Search for the cell housing the specified text and yield its (X, Y) center coordinate. 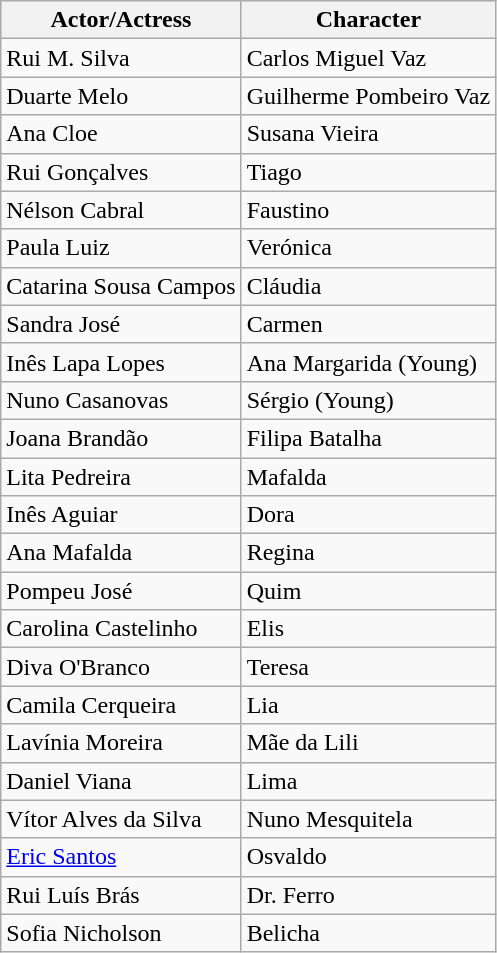
Mãe da Lili (368, 743)
Lita Pedreira (121, 477)
Camila Cerqueira (121, 705)
Lima (368, 781)
Verónica (368, 248)
Rui Luís Brás (121, 895)
Elis (368, 629)
Joana Brandão (121, 438)
Carlos Miguel Vaz (368, 58)
Belicha (368, 933)
Paula Luiz (121, 248)
Teresa (368, 667)
Rui Gonçalves (121, 172)
Tiago (368, 172)
Regina (368, 553)
Sofia Nicholson (121, 933)
Catarina Sousa Campos (121, 286)
Daniel Viana (121, 781)
Nélson Cabral (121, 210)
Vítor Alves da Silva (121, 819)
Rui M. Silva (121, 58)
Nuno Casanovas (121, 400)
Filipa Batalha (368, 438)
Carolina Castelinho (121, 629)
Diva O'Branco (121, 667)
Mafalda (368, 477)
Cláudia (368, 286)
Ana Cloe (121, 134)
Guilherme Pombeiro Vaz (368, 96)
Lia (368, 705)
Inês Lapa Lopes (121, 362)
Carmen (368, 324)
Faustino (368, 210)
Nuno Mesquitela (368, 819)
Dr. Ferro (368, 895)
Ana Margarida (Young) (368, 362)
Eric Santos (121, 857)
Sérgio (Young) (368, 400)
Sandra José (121, 324)
Dora (368, 515)
Actor/Actress (121, 20)
Ana Mafalda (121, 553)
Pompeu José (121, 591)
Osvaldo (368, 857)
Character (368, 20)
Quim (368, 591)
Inês Aguiar (121, 515)
Susana Vieira (368, 134)
Duarte Melo (121, 96)
Lavínia Moreira (121, 743)
